Return (X, Y) of the center of cell containing provided text 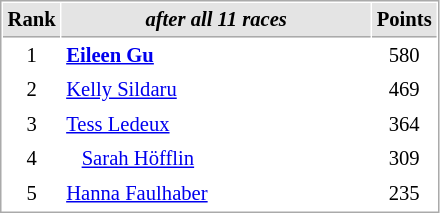
Points (404, 20)
1 (32, 56)
Kelly Sildaru (216, 90)
Sarah Höfflin (216, 158)
2 (32, 90)
3 (32, 124)
309 (404, 158)
364 (404, 124)
Rank (32, 20)
Tess Ledeux (216, 124)
after all 11 races (216, 20)
5 (32, 194)
Hanna Faulhaber (216, 194)
Eileen Gu (216, 56)
235 (404, 194)
469 (404, 90)
580 (404, 56)
4 (32, 158)
